Detect which cell encompasses the target text, then output its (X, Y) center coordinate. 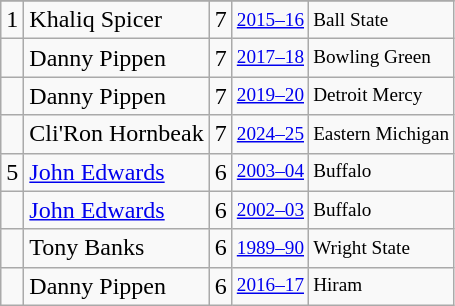
Eastern Michigan (382, 134)
Detroit Mercy (382, 96)
2017–18 (270, 58)
2003–04 (270, 172)
2024–25 (270, 134)
Hiram (382, 286)
Wright State (382, 248)
2015–16 (270, 20)
Cli'Ron Hornbeak (116, 134)
2002–03 (270, 210)
1 (12, 20)
Tony Banks (116, 248)
5 (12, 172)
1989–90 (270, 248)
Khaliq Spicer (116, 20)
2019–20 (270, 96)
Bowling Green (382, 58)
2016–17 (270, 286)
Ball State (382, 20)
